Return (x, y) of the center of cell containing provided text 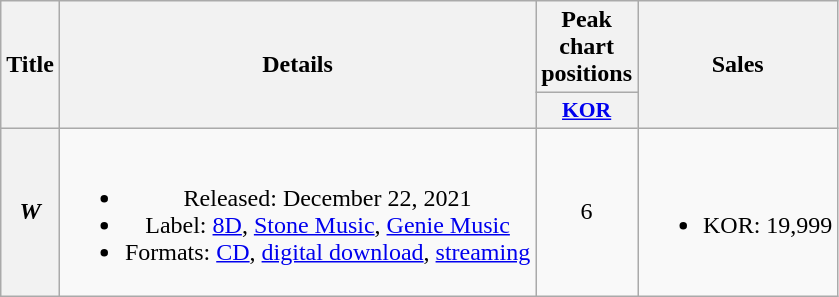
6 (587, 212)
KOR: 19,999 (738, 212)
Title (30, 65)
Sales (738, 65)
Peak chart positions (587, 47)
W (30, 212)
KOR (587, 111)
Details (297, 65)
Released: December 22, 2021Label: 8D, Stone Music, Genie MusicFormats: CD, digital download, streaming (297, 212)
